Return [X, Y] of the center of cell containing provided text 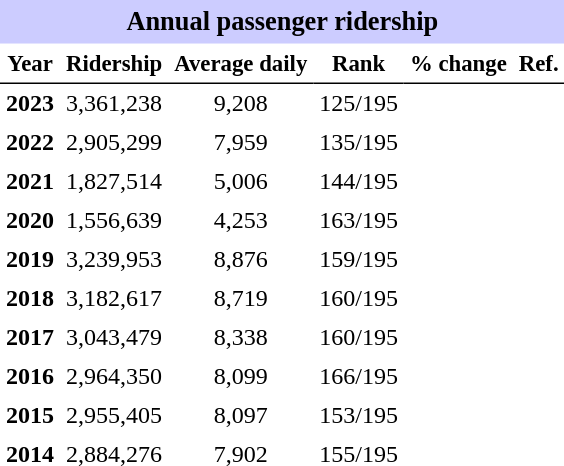
2018 [30, 298]
144/195 [358, 182]
2,955,405 [114, 416]
8,876 [240, 260]
159/195 [358, 260]
2023 [30, 104]
Ridership [114, 64]
125/195 [358, 104]
135/195 [358, 142]
2015 [30, 416]
163/195 [358, 220]
2020 [30, 220]
8,719 [240, 298]
8,097 [240, 416]
9,208 [240, 104]
1,827,514 [114, 182]
4,253 [240, 220]
166/195 [358, 376]
Year [30, 64]
3,239,953 [114, 260]
2017 [30, 338]
1,556,639 [114, 220]
2016 [30, 376]
Rank [358, 64]
8,099 [240, 376]
2021 [30, 182]
% change [458, 64]
3,043,479 [114, 338]
2,964,350 [114, 376]
153/195 [358, 416]
2019 [30, 260]
7,959 [240, 142]
2,905,299 [114, 142]
Average daily [240, 64]
8,338 [240, 338]
3,182,617 [114, 298]
2022 [30, 142]
5,006 [240, 182]
3,361,238 [114, 104]
